Identify which cell holds the provided text, then report its (x, y) central coordinate. 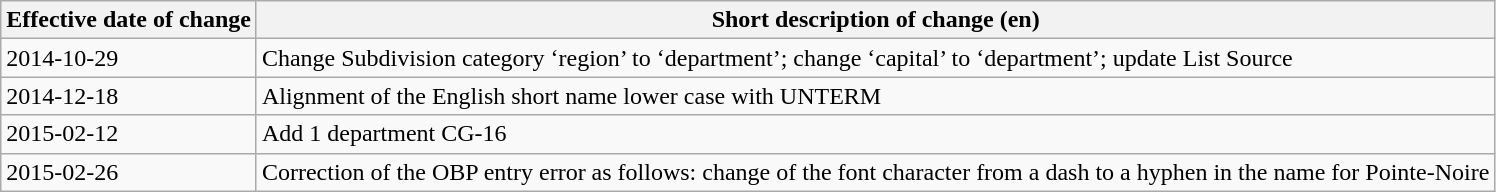
Short description of change (en) (875, 20)
Effective date of change (129, 20)
Alignment of the English short name lower case with UNTERM (875, 96)
Add 1 department CG-16 (875, 134)
Change Subdivision category ‘region’ to ‘department’; change ‘capital’ to ‘department’; update List Source (875, 58)
2014-10-29 (129, 58)
2015-02-12 (129, 134)
Correction of the OBP entry error as follows: change of the font character from a dash to a hyphen in the name for Pointe-Noire (875, 172)
2014-12-18 (129, 96)
2015-02-26 (129, 172)
